Search for the cell housing the specified text and yield its [X, Y] center coordinate. 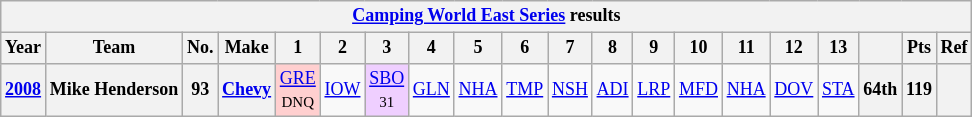
13 [838, 48]
119 [920, 90]
64th [880, 90]
Make [247, 48]
Year [24, 48]
2 [342, 48]
Pts [920, 48]
2008 [24, 90]
Chevy [247, 90]
IOW [342, 90]
GREDNQ [298, 90]
11 [746, 48]
SBO31 [387, 90]
12 [794, 48]
Camping World East Series results [486, 16]
5 [478, 48]
7 [570, 48]
DOV [794, 90]
MFD [699, 90]
TMP [525, 90]
1 [298, 48]
8 [612, 48]
NSH [570, 90]
9 [654, 48]
4 [431, 48]
GLN [431, 90]
ADI [612, 90]
3 [387, 48]
No. [200, 48]
Team [114, 48]
93 [200, 90]
STA [838, 90]
Ref [954, 48]
LRP [654, 90]
Mike Henderson [114, 90]
10 [699, 48]
6 [525, 48]
